Capture the cell that displays the provided text and extract its (x, y) central coordinate. 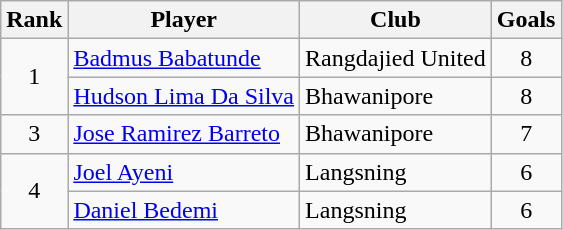
1 (34, 77)
Player (184, 20)
Daniel Bedemi (184, 210)
Hudson Lima Da Silva (184, 96)
Club (396, 20)
Joel Ayeni (184, 172)
Goals (526, 20)
Rangdajied United (396, 58)
3 (34, 134)
7 (526, 134)
4 (34, 191)
Rank (34, 20)
Jose Ramirez Barreto (184, 134)
Badmus Babatunde (184, 58)
